Output the (x, y) coordinate of the center of the cell containing the given text.  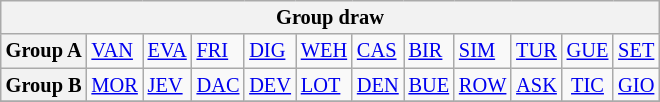
TUR (536, 51)
EVA (168, 51)
ROW (482, 85)
WEH (324, 51)
JEV (168, 85)
Group A (44, 51)
VAN (115, 51)
DAC (218, 85)
SIM (482, 51)
DEN (378, 85)
LOT (324, 85)
MOR (115, 85)
SET (636, 51)
DEV (270, 85)
Group B (44, 85)
GUE (588, 51)
TIC (588, 85)
Group draw (330, 17)
BIR (429, 51)
CAS (378, 51)
FRI (218, 51)
ASK (536, 85)
BUE (429, 85)
DIG (270, 51)
GIO (636, 85)
